Provide the (x, y) coordinate of the cell's center where the given text is located.  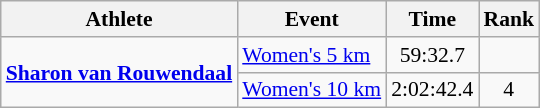
Athlete (119, 19)
Women's 10 km (312, 90)
59:32.7 (432, 55)
Time (432, 19)
Rank (508, 19)
Event (312, 19)
Sharon van Rouwendaal (119, 72)
2:02:42.4 (432, 90)
Women's 5 km (312, 55)
4 (508, 90)
